Provide the [X, Y] coordinate of the cell's center where the given text is located.  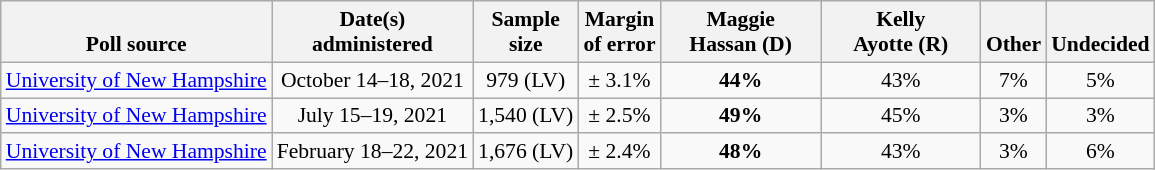
7% [1014, 80]
Date(s)administered [372, 32]
MaggieHassan (D) [741, 32]
Samplesize [526, 32]
48% [741, 152]
6% [1100, 152]
July 15–19, 2021 [372, 116]
5% [1100, 80]
± 3.1% [619, 80]
49% [741, 116]
October 14–18, 2021 [372, 80]
Undecided [1100, 32]
979 (LV) [526, 80]
1,676 (LV) [526, 152]
45% [901, 116]
KellyAyotte (R) [901, 32]
± 2.5% [619, 116]
Marginof error [619, 32]
44% [741, 80]
Other [1014, 32]
± 2.4% [619, 152]
February 18–22, 2021 [372, 152]
1,540 (LV) [526, 116]
Poll source [136, 32]
